Extract the [x, y] coordinate from the center of the cell holding the provided text.  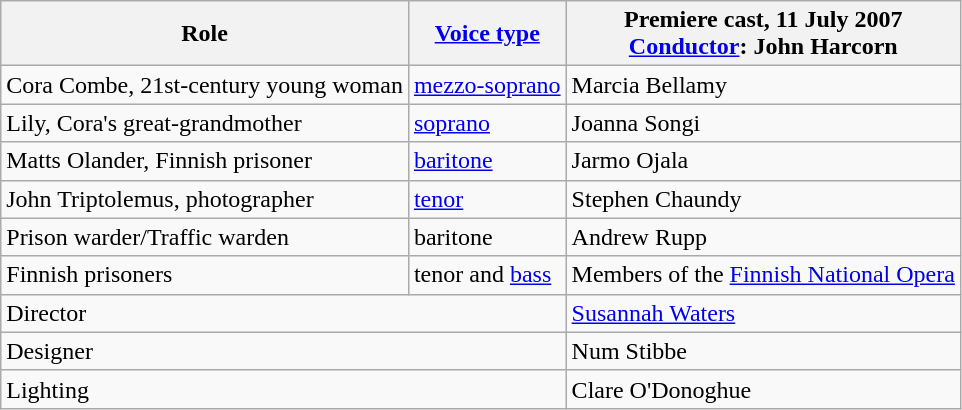
Prison warder/Traffic warden [205, 237]
soprano [487, 123]
Clare O'Donoghue [763, 389]
Matts Olander, Finnish prisoner [205, 161]
Num Stibbe [763, 351]
Cora Combe, 21st-century young woman [205, 85]
Jarmo Ojala [763, 161]
Role [205, 34]
John Triptolemus, photographer [205, 199]
Lily, Cora's great-grandmother [205, 123]
Marcia Bellamy [763, 85]
mezzo-soprano [487, 85]
tenor [487, 199]
Andrew Rupp [763, 237]
tenor and bass [487, 275]
Premiere cast, 11 July 2007Conductor: John Harcorn [763, 34]
Director [284, 313]
Stephen Chaundy [763, 199]
Designer [284, 351]
Members of the Finnish National Opera [763, 275]
Lighting [284, 389]
Susannah Waters [763, 313]
Voice type [487, 34]
Joanna Songi [763, 123]
Finnish prisoners [205, 275]
